Output the [X, Y] coordinate of the center of the cell containing the given text.  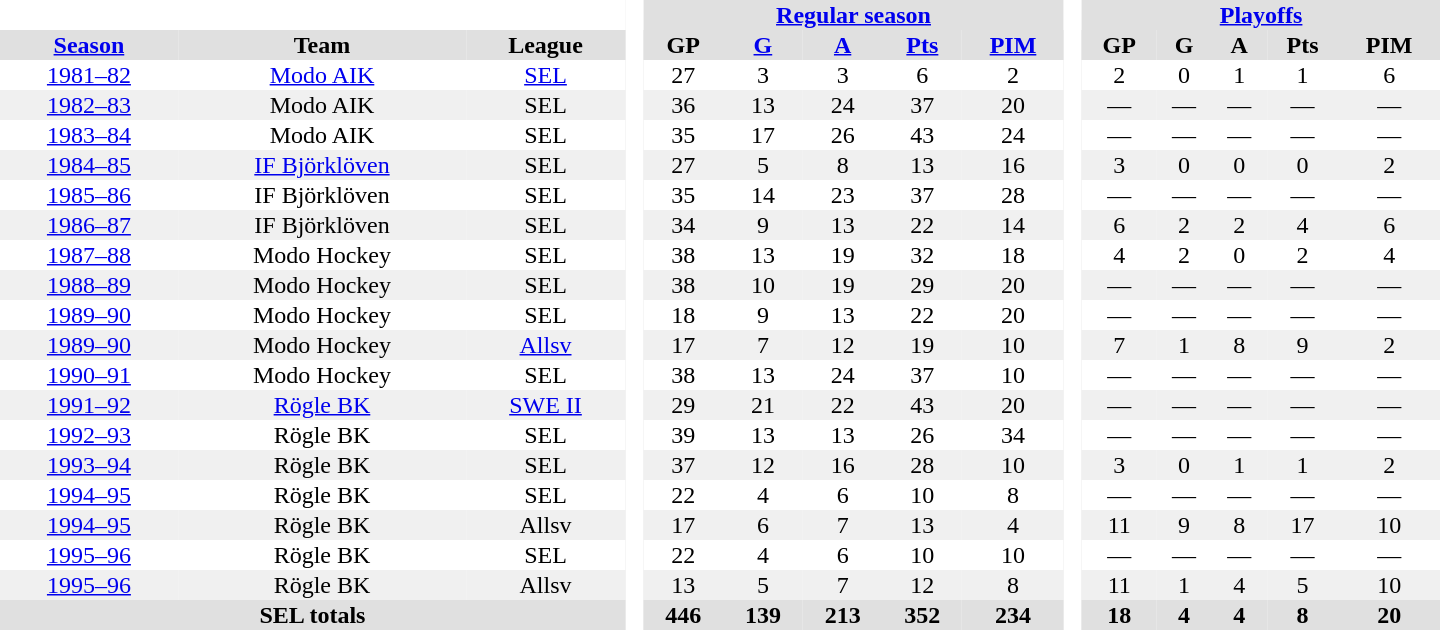
352 [922, 615]
1985–86 [89, 195]
1991–92 [89, 405]
1984–85 [89, 165]
39 [683, 435]
1983–84 [89, 135]
1990–91 [89, 375]
Season [89, 45]
1988–89 [89, 285]
1992–93 [89, 435]
SWE II [546, 405]
League [546, 45]
Regular season [853, 15]
1982–83 [89, 105]
234 [1013, 615]
23 [843, 195]
SEL totals [312, 615]
1981–82 [89, 75]
1987–88 [89, 255]
21 [763, 405]
139 [763, 615]
Team [322, 45]
32 [922, 255]
1986–87 [89, 225]
213 [843, 615]
Playoffs [1261, 15]
446 [683, 615]
36 [683, 105]
1993–94 [89, 465]
